Capture the cell that displays the provided text and extract its [X, Y] central coordinate. 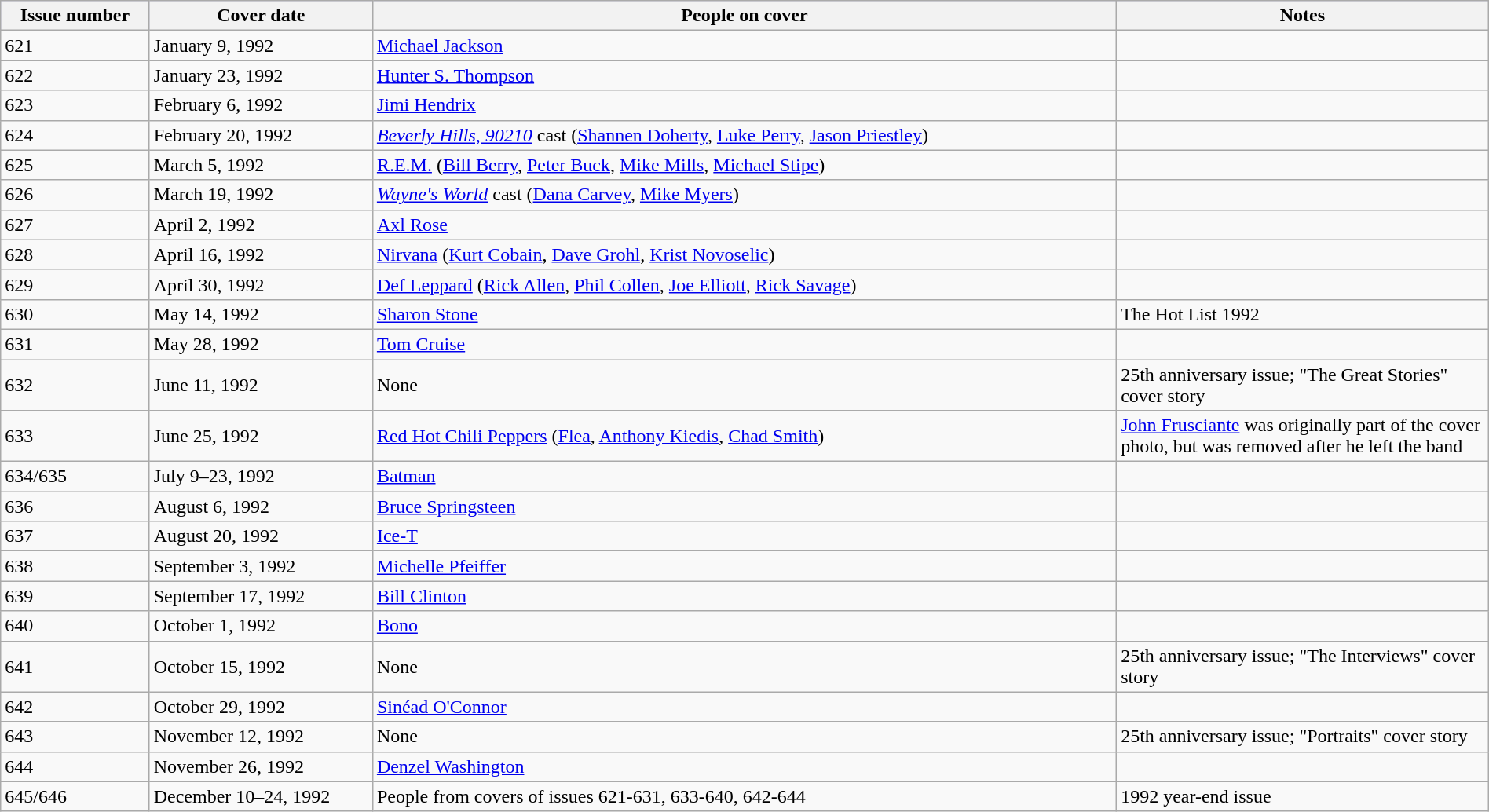
Bruce Springsteen [744, 507]
Nirvana (Kurt Cobain, Dave Grohl, Krist Novoselic) [744, 254]
634/635 [75, 477]
April 16, 1992 [261, 254]
636 [75, 507]
Cover date [261, 16]
November 12, 1992 [261, 737]
Michelle Pfeiffer [744, 566]
June 11, 1992 [261, 385]
January 23, 1992 [261, 75]
643 [75, 737]
25th anniversary issue; "The Great Stories" cover story [1303, 385]
Jimi Hendrix [744, 105]
May 14, 1992 [261, 314]
640 [75, 626]
Axl Rose [744, 225]
626 [75, 195]
March 5, 1992 [261, 165]
Beverly Hills, 90210 cast (Shannen Doherty, Luke Perry, Jason Priestley) [744, 135]
February 20, 1992 [261, 135]
Ice-T [744, 536]
629 [75, 284]
Wayne's World cast (Dana Carvey, Mike Myers) [744, 195]
642 [75, 707]
March 19, 1992 [261, 195]
August 20, 1992 [261, 536]
633 [75, 437]
Tom Cruise [744, 344]
July 9–23, 1992 [261, 477]
December 10–24, 1992 [261, 796]
622 [75, 75]
623 [75, 105]
January 9, 1992 [261, 46]
1992 year-end issue [1303, 796]
Denzel Washington [744, 766]
June 25, 1992 [261, 437]
April 2, 1992 [261, 225]
R.E.M. (Bill Berry, Peter Buck, Mike Mills, Michael Stipe) [744, 165]
621 [75, 46]
Sharon Stone [744, 314]
September 17, 1992 [261, 596]
624 [75, 135]
Notes [1303, 16]
645/646 [75, 796]
639 [75, 596]
Hunter S. Thompson [744, 75]
April 30, 1992 [261, 284]
625 [75, 165]
631 [75, 344]
Bono [744, 626]
Red Hot Chili Peppers (Flea, Anthony Kiedis, Chad Smith) [744, 437]
October 15, 1992 [261, 666]
25th anniversary issue; "The Interviews" cover story [1303, 666]
Batman [744, 477]
Bill Clinton [744, 596]
630 [75, 314]
November 26, 1992 [261, 766]
627 [75, 225]
People from covers of issues 621-631, 633-640, 642-644 [744, 796]
John Frusciante was originally part of the cover photo, but was removed after he left the band [1303, 437]
October 1, 1992 [261, 626]
637 [75, 536]
628 [75, 254]
October 29, 1992 [261, 707]
638 [75, 566]
Michael Jackson [744, 46]
Sinéad O'Connor [744, 707]
641 [75, 666]
632 [75, 385]
People on cover [744, 16]
February 6, 1992 [261, 105]
Def Leppard (Rick Allen, Phil Collen, Joe Elliott, Rick Savage) [744, 284]
25th anniversary issue; "Portraits" cover story [1303, 737]
August 6, 1992 [261, 507]
The Hot List 1992 [1303, 314]
September 3, 1992 [261, 566]
644 [75, 766]
Issue number [75, 16]
May 28, 1992 [261, 344]
